Return the [x, y] coordinate for the center point of the cell that contains the specified text.  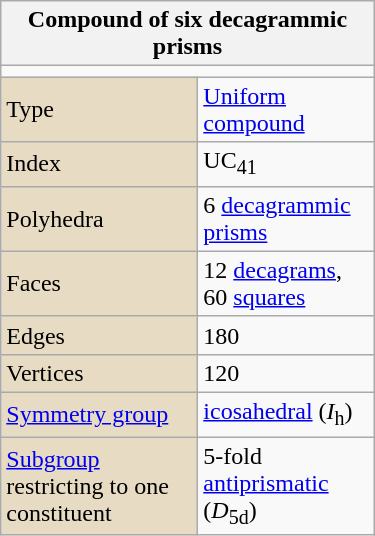
Faces [100, 284]
Polyhedra [100, 218]
icosahedral (Ih) [286, 415]
Uniform compound [286, 110]
6 decagrammic prisms [286, 218]
Symmetry group [100, 415]
Type [100, 110]
12 decagrams, 60 squares [286, 284]
Subgroup restricting to one constituent [100, 486]
5-fold antiprismatic (D5d) [286, 486]
120 [286, 373]
Compound of six decagrammic prisms [188, 34]
Edges [100, 335]
180 [286, 335]
Index [100, 164]
Vertices [100, 373]
UC41 [286, 164]
